Identify which cell holds the provided text, then report its (x, y) central coordinate. 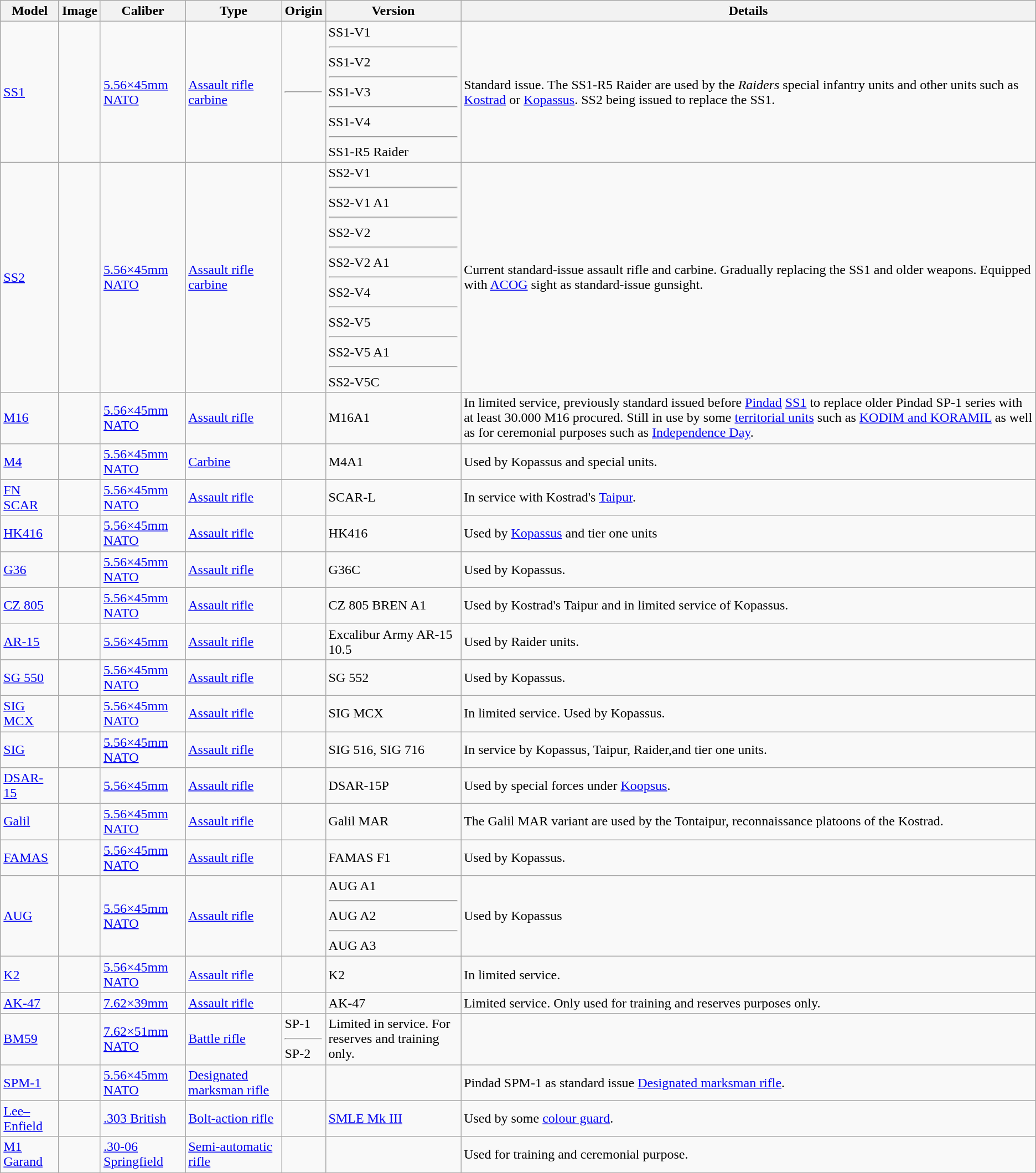
.303 British (143, 1118)
Used for training and ceremonial purpose. (748, 1155)
SP-1SP-2 (303, 1039)
The Galil MAR variant are used by the Tontaipur, reconnaissance platoons of the Kostrad. (748, 821)
Semi-automatic rifle (234, 1155)
Battle rifle (234, 1039)
AUG (30, 916)
7.62×51mm NATO (143, 1039)
Designated marksman rifle (234, 1083)
M1 Garand (30, 1155)
Image (80, 11)
G36 (30, 569)
Galil MAR (393, 821)
SS2 (30, 277)
SPM-1 (30, 1083)
M16A1 (393, 418)
In service with Kostrad's Taipur. (748, 497)
Used by Kopassus (748, 916)
SIG 516, SIG 716 (393, 750)
SG 550 (30, 678)
FAMAS F1 (393, 858)
Details (748, 11)
BM59 (30, 1039)
SS1-V1SS1-V2SS1-V3SS1-V4SS1-R5 Raider (393, 92)
AR-15 (30, 641)
DSAR-15 (30, 786)
SG 552 (393, 678)
SS1 (30, 92)
Used by Kostrad's Taipur and in limited service of Kopassus. (748, 606)
Used by special forces under Koopsus. (748, 786)
Origin (303, 11)
Bolt-action rifle (234, 1118)
SS2-V1SS2-V1 A1SS2-V2SS2-V2 A1SS2-V4SS2-V5SS2-V5 A1SS2-V5C (393, 277)
FN SCAR (30, 497)
CZ 805 BREN A1 (393, 606)
SCAR-L (393, 497)
DSAR-15P (393, 786)
M4A1 (393, 462)
Version (393, 11)
SMLE Mk III (393, 1118)
Excalibur Army AR-15 10.5 (393, 641)
Limited in service. For reserves and training only. (393, 1039)
Used by Kopassus and tier one units (748, 534)
Current standard-issue assault rifle and carbine. Gradually replacing the SS1 and older weapons. Equipped with ACOG sight as standard-issue gunsight. (748, 277)
CZ 805 (30, 606)
In service by Kopassus, Taipur, Raider,and tier one units. (748, 750)
Used by some colour guard. (748, 1118)
FAMAS (30, 858)
G36C (393, 569)
Galil (30, 821)
Lee–Enfield (30, 1118)
M4 (30, 462)
Caliber (143, 11)
In limited service. (748, 974)
Used by Kopassus and special units. (748, 462)
Used by Raider units. (748, 641)
7.62×39mm (143, 1003)
SIG (30, 750)
Model (30, 11)
Type (234, 11)
AUG A1AUG A2AUG A3 (393, 916)
Limited service. Only used for training and reserves purposes only. (748, 1003)
In limited service. Used by Kopassus. (748, 713)
M16 (30, 418)
Carbine (234, 462)
.30-06 Springfield (143, 1155)
Pindad SPM-1 as standard issue Designated marksman rifle. (748, 1083)
